Find where the given text appears and provide that cell's center as [x, y] coordinate. 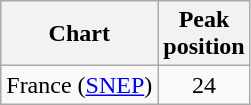
24 [204, 85]
Chart [80, 34]
France (SNEP) [80, 85]
Peakposition [204, 34]
